Determine the (X, Y) coordinate at the center of the cell enclosing the given text.  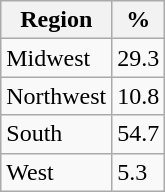
29.3 (138, 58)
Region (56, 20)
South (56, 134)
% (138, 20)
10.8 (138, 96)
54.7 (138, 134)
West (56, 172)
Midwest (56, 58)
Northwest (56, 96)
5.3 (138, 172)
